Pinpoint the cell where the given text exists, returning its (x, y) midpoint coordinate. 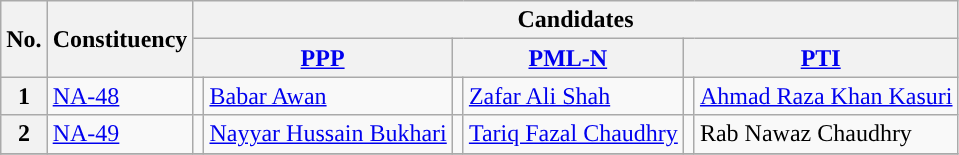
Ahmad Raza Khan Kasuri (826, 96)
No. (24, 39)
Rab Nawaz Chaudhry (826, 134)
PTI (820, 58)
Constituency (120, 39)
NA-48 (120, 96)
Zafar Ali Shah (573, 96)
NA-49 (120, 134)
1 (24, 96)
Candidates (576, 20)
Tariq Fazal Chaudhry (573, 134)
PPP (322, 58)
Nayyar Hussain Bukhari (328, 134)
2 (24, 134)
PML-N (568, 58)
Babar Awan (328, 96)
